Provide the (X, Y) coordinate of the cell's center where the given text is located.  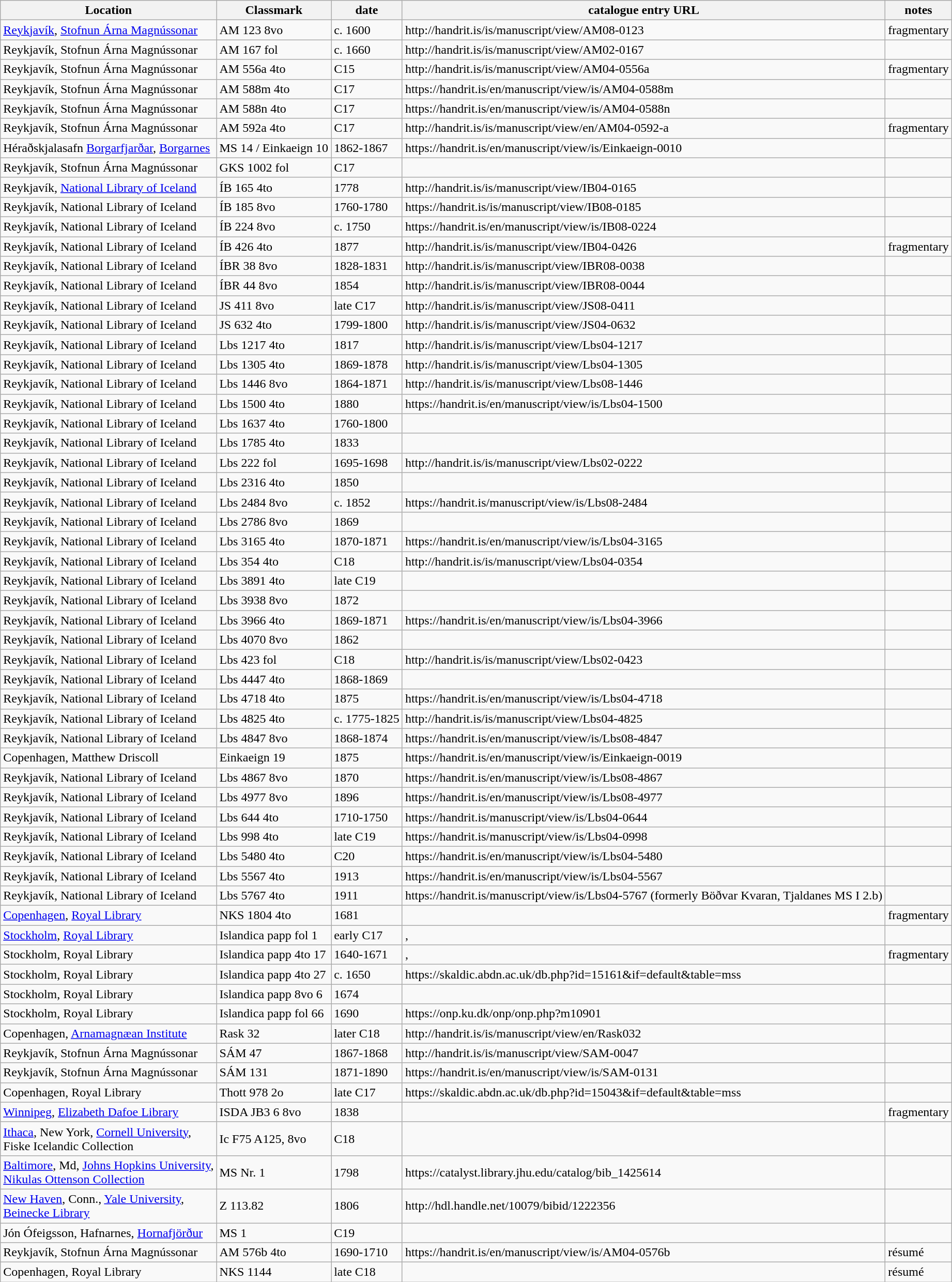
http://handrit.is/is/manuscript/view/Lbs08-1446 (643, 384)
MS 14 / Einkaeign 10 (274, 148)
Lbs 3165 4to (274, 541)
Lbs 1446 8vo (274, 384)
Lbs 2786 8vo (274, 522)
ÍBR 38 8vo (274, 266)
AM 123 8vo (274, 30)
http://handrit.is/is/manuscript/view/AM08-0123 (643, 30)
Islandica papp fol 1 (274, 935)
Copenhagen, Arnamagnæan Institute (109, 1033)
Rask 32 (274, 1033)
1760-1780 (367, 207)
1913 (367, 876)
http://handrit.is/is/manuscript/view/en/Rask032 (643, 1033)
1868-1869 (367, 679)
Lbs 3938 8vo (274, 601)
http://handrit.is/is/manuscript/view/JS04-0632 (643, 325)
Classmark (274, 10)
Lbs 1500 4to (274, 404)
1872 (367, 601)
http://handrit.is/is/manuscript/view/IBR08-0038 (643, 266)
c. 1660 (367, 50)
https://handrit.is/en/manuscript/view/is/Lbs08-4867 (643, 777)
1710-1750 (367, 817)
http://handrit.is/is/manuscript/view/IBR08-0044 (643, 286)
https://handrit.is/en/manuscript/view/is/AM04-0588n (643, 109)
MS 1 (274, 1233)
Lbs 3966 4to (274, 620)
Lbs 1785 4to (274, 443)
NKS 1144 (274, 1272)
http://handrit.is/is/manuscript/view/Lbs02-0423 (643, 660)
1862 (367, 640)
1871-1890 (367, 1073)
Lbs 4847 8vo (274, 738)
Lbs 1637 4to (274, 423)
1864-1871 (367, 384)
http://handrit.is/is/manuscript/view/en/AM04-0592-a (643, 128)
later C18 (367, 1033)
https://handrit.is/en/manuscript/view/is/Lbs04-3165 (643, 541)
1870 (367, 777)
catalogue entry URL (643, 10)
1817 (367, 345)
1869-1871 (367, 620)
c. 1852 (367, 502)
https://handrit.is/en/manuscript/view/is/IB08-0224 (643, 226)
Baltimore, Md, Johns Hopkins University,Nikulas Ottenson Collection (109, 1172)
New Haven, Conn., Yale University,Beinecke Library (109, 1205)
Islandica papp 4to 27 (274, 974)
ÍB 165 4to (274, 187)
ÍB 224 8vo (274, 226)
ÍBR 44 8vo (274, 286)
1690-1710 (367, 1253)
Lbs 5480 4to (274, 856)
Lbs 1217 4to (274, 345)
https://catalyst.library.jhu.edu/catalog/bib_1425614 (643, 1172)
https://handrit.is/manuscript/view/is/Lbs08-2484 (643, 502)
C20 (367, 856)
http://hdl.handle.net/10079/bibid/1222356 (643, 1205)
C15 (367, 69)
http://handrit.is/is/manuscript/view/Lbs04-1217 (643, 345)
Winnipeg, Elizabeth Dafoe Library (109, 1112)
c. 1775-1825 (367, 719)
date (367, 10)
ISDA JB3 6 8vo (274, 1112)
1798 (367, 1172)
c. 1650 (367, 974)
https://handrit.is/en/manuscript/view/is/Lbs08-4977 (643, 797)
Lbs 354 4to (274, 561)
1806 (367, 1205)
Islandica papp 8vo 6 (274, 994)
1640-1671 (367, 955)
1695-1698 (367, 463)
Lbs 4825 4to (274, 719)
Location (109, 10)
https://handrit.is/manuscript/view/is/Lbs04-5767 (formerly Böðvar Kvaran, Tjaldanes MS I 2.b) (643, 896)
Lbs 1305 4to (274, 364)
http://handrit.is/is/manuscript/view/AM04-0556a (643, 69)
http://handrit.is/is/manuscript/view/IB04-0426 (643, 247)
Islandica papp 4to 17 (274, 955)
http://handrit.is/is/manuscript/view/Lbs04-0354 (643, 561)
AM 556a 4to (274, 69)
NKS 1804 4to (274, 915)
Einkaeign 19 (274, 758)
https://handrit.is/en/manuscript/view/is/Lbs08-4847 (643, 738)
Lbs 4867 8vo (274, 777)
JS 632 4to (274, 325)
1854 (367, 286)
Lbs 4977 8vo (274, 797)
Lbs 4718 4to (274, 699)
1760-1800 (367, 423)
1674 (367, 994)
AM 167 fol (274, 50)
http://handrit.is/is/manuscript/view/IB04-0165 (643, 187)
Lbs 998 4to (274, 836)
Lbs 4447 4to (274, 679)
c. 1600 (367, 30)
AM 592a 4to (274, 128)
1870-1871 (367, 541)
Ithaca, New York, Cornell University,Fiske Icelandic Collection (109, 1138)
https://handrit.is/en/manuscript/view/is/SAM-0131 (643, 1073)
SÁM 131 (274, 1073)
Jón Ófeigsson, Hafnarnes, Hornafjörður (109, 1233)
Lbs 5567 4to (274, 876)
1833 (367, 443)
1880 (367, 404)
1869 (367, 522)
Lbs 222 fol (274, 463)
1838 (367, 1112)
Lbs 2316 4to (274, 482)
ÍB 426 4to (274, 247)
notes (918, 10)
https://handrit.is/en/manuscript/view/is/AM04-0588m (643, 89)
Ic F75 A125, 8vo (274, 1138)
http://handrit.is/is/manuscript/view/AM02-0167 (643, 50)
https://handrit.is/manuscript/view/is/Lbs04-0644 (643, 817)
http://handrit.is/is/manuscript/view/JS08-0411 (643, 306)
http://handrit.is/is/manuscript/view/Lbs04-4825 (643, 719)
https://handrit.is/en/manuscript/view/is/Lbs04-5480 (643, 856)
https://handrit.is/en/manuscript/view/is/Einkaeign-0019 (643, 758)
AM 576b 4to (274, 1253)
1869-1878 (367, 364)
http://handrit.is/is/manuscript/view/Lbs02-0222 (643, 463)
https://handrit.is/manuscript/view/is/Lbs04-0998 (643, 836)
Lbs 4070 8vo (274, 640)
Islandica papp fol 66 (274, 1014)
JS 411 8vo (274, 306)
1850 (367, 482)
Z 113.82 (274, 1205)
Lbs 644 4to (274, 817)
Héraðskjalasafn Borgarfjarðar, Borgarnes (109, 148)
SÁM 47 (274, 1053)
1681 (367, 915)
1778 (367, 187)
http://handrit.is/is/manuscript/view/SAM-0047 (643, 1053)
https://handrit.is/is/manuscript/view/IB08-0185 (643, 207)
https://handrit.is/en/manuscript/view/is/Lbs04-1500 (643, 404)
1862-1867 (367, 148)
early C17 (367, 935)
1911 (367, 896)
ÍB 185 8vo (274, 207)
Copenhagen, Matthew Driscoll (109, 758)
GKS 1002 fol (274, 167)
https://handrit.is/en/manuscript/view/is/Lbs04-4718 (643, 699)
https://handrit.is/en/manuscript/view/is/AM04-0576b (643, 1253)
1799-1800 (367, 325)
1828-1831 (367, 266)
1877 (367, 247)
C19 (367, 1233)
1896 (367, 797)
MS Nr. 1 (274, 1172)
c. 1750 (367, 226)
Thott 978 2o (274, 1092)
AM 588n 4to (274, 109)
1867-1868 (367, 1053)
https://handrit.is/en/manuscript/view/is/Lbs04-5567 (643, 876)
Lbs 5767 4to (274, 896)
1690 (367, 1014)
https://skaldic.abdn.ac.uk/db.php?id=15161&if=default&table=mss (643, 974)
Lbs 423 fol (274, 660)
https://handrit.is/en/manuscript/view/is/Einkaeign-0010 (643, 148)
AM 588m 4to (274, 89)
1868-1874 (367, 738)
https://skaldic.abdn.ac.uk/db.php?id=15043&if=default&table=mss (643, 1092)
https://handrit.is/en/manuscript/view/is/Lbs04-3966 (643, 620)
Lbs 2484 8vo (274, 502)
http://handrit.is/is/manuscript/view/Lbs04-1305 (643, 364)
https://onp.ku.dk/onp/onp.php?m10901 (643, 1014)
Lbs 3891 4to (274, 581)
late C18 (367, 1272)
